Scan for the cell matching the given text and deliver its [X, Y] coordinate at center. 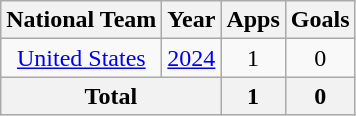
United States [82, 58]
Apps [253, 20]
National Team [82, 20]
2024 [192, 58]
Total [111, 96]
Year [192, 20]
Goals [320, 20]
